Scan for the cell matching the given text and deliver its (X, Y) coordinate at center. 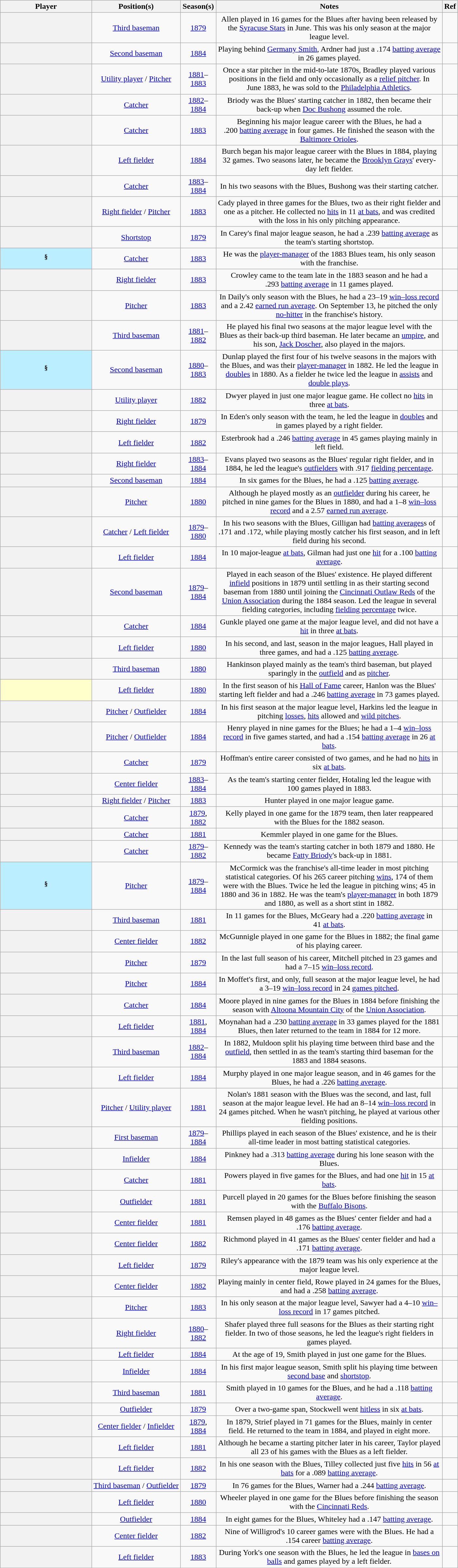
Center fielder / Infielder (136, 1426)
Moynahan had a .230 batting average in 33 games played for the 1881 Blues, then later returned to the team in 1884 for 12 more. (329, 1026)
Wheeler played in one game for the Blues before finishing the season with the Cincinnati Reds. (329, 1502)
Third baseman / Outfielder (136, 1485)
McGunnigle played in one game for the Blues in 1882; the final game of his playing career. (329, 941)
1879, 1882 (198, 817)
1879–1880 (198, 532)
Pinkney had a .313 batting average during his lone season with the Blues. (329, 1159)
Shortstop (136, 237)
Evans played two seasons as the Blues' regular right fielder, and in 1884, he led the league's outfielders with .917 fielding percentage. (329, 463)
In Carey's final major league season, he had a .239 batting average as the team's starting shortstop. (329, 237)
In eight games for the Blues, Whiteley had a .147 batting average. (329, 1519)
Pitcher / Utility player (136, 1108)
Smith played in 10 games for the Blues, and he had a .118 batting average. (329, 1392)
Allen played in 16 games for the Blues after having been released by the Syracuse Stars in June. This was his only season at the major league level. (329, 28)
In his second, and last, season in the major leagues, Hall played in three games, and had a .125 batting average. (329, 648)
1881–1882 (198, 336)
Dwyer played in just one major league game. He collect no hits in three at bats. (329, 400)
Crowley came to the team late in the 1883 season and he had a .293 batting average in 11 games played. (329, 279)
In 76 games for the Blues, Warner had a .244 batting average. (329, 1485)
Utility player (136, 400)
In his only season at the major league level, Sawyer had a 4–10 win–loss record in 17 games pitched. (329, 1308)
Position(s) (136, 7)
1880–1882 (198, 1333)
In Eden's only season with the team, he led the league in doubles and in games played by a right fielder. (329, 421)
During York's one season with the Blues, he led the league in bases on balls and games played by a left fielder. (329, 1557)
In his one season with the Blues, Tilley collected just five hits in 56 at bats for a .089 batting average. (329, 1469)
As the team's starting center fielder, Hotaling led the league with 100 games played in 1883. (329, 784)
Playing behind Germany Smith, Ardner had just a .174 batting average in 26 games played. (329, 54)
Hankinson played mainly as the team's third baseman, but played sparingly in the outfield and as pitcher. (329, 668)
Murphy played in one major league season, and in 46 games for the Blues, he had a .226 batting average. (329, 1077)
In the last full season of his career, Mitchell pitched in 23 games and had a 7–15 win–loss record. (329, 962)
Ref (450, 7)
1881–1883 (198, 79)
In 11 games for the Blues, McGeary had a .220 batting average in 41 at bats. (329, 920)
Phillips played in each season of the Blues' existence, and he is their all-time leader in most batting statistical categories. (329, 1138)
In the first season of his Hall of Fame career, Hanlon was the Blues' starting left fielder and had a .246 batting average in 73 games played. (329, 690)
In his first major league season, Smith split his playing time between second base and shortstop. (329, 1371)
Richmond played in 41 games as the Blues' center fielder and had a .171 batting average. (329, 1244)
Remsen played in 48 games as the Blues' center fielder and had a .176 batting average. (329, 1223)
Hoffman's entire career consisted of two games, and he had no hits in six at bats. (329, 762)
Briody was the Blues' starting catcher in 1882, then became their back-up when Doc Bushong assumed the role. (329, 104)
Kemmler played in one game for the Blues. (329, 834)
Nine of Willigrod's 10 career games were with the Blues. He had a .154 career batting average. (329, 1536)
1881, 1884 (198, 1026)
Season(s) (198, 7)
In his two seasons with the Blues, Bushong was their starting catcher. (329, 186)
He was the player-manager of the 1883 Blues team, his only season with the franchise. (329, 259)
Utility player / Pitcher (136, 79)
Although he became a starting pitcher later in his career, Taylor played all 23 of his games with the Blues as a left fielder. (329, 1447)
Over a two-game span, Stockwell went hitless in six at bats. (329, 1409)
Henry played in nine games for the Blues; he had a 1–4 win–loss record in five games started, and had a .154 batting average in 26 at bats. (329, 737)
Player (46, 7)
1879–1882 (198, 851)
At the age of 19, Smith played in just one game for the Blues. (329, 1354)
In six games for the Blues, he had a .125 batting average. (329, 480)
Riley's appearance with the 1879 team was his only experience at the major league level. (329, 1265)
1879, 1884 (198, 1426)
1880–1883 (198, 370)
In Moffet's first, and only, full season at the major league level, he had a 3–19 win–loss record in 24 games pitched. (329, 984)
In 1879, Strief played in 71 games for the Blues, mainly in center field. He returned to the team in 1884, and played in eight more. (329, 1426)
Catcher / Left fielder (136, 532)
Moore played in nine games for the Blues in 1884 before finishing the season with Altoona Mountain City of the Union Association. (329, 1005)
Kelly played in one game for the 1879 team, then later reappeared with the Blues for the 1882 season. (329, 817)
Notes (329, 7)
Beginning his major league career with the Blues, he had a .200 batting average in four games. He finished the season with the Baltimore Orioles. (329, 130)
Purcell played in 20 games for the Blues before finishing the season with the Buffalo Bisons. (329, 1201)
Hunter played in one major league game. (329, 801)
Powers played in five games for the Blues, and had one hit in 15 at bats. (329, 1180)
Playing mainly in center field, Rowe played in 24 games for the Blues, and had a .258 batting average. (329, 1286)
Kennedy was the team's starting catcher in both 1879 and 1880. He became Fatty Briody's back-up in 1881. (329, 851)
First baseman (136, 1138)
In 10 major-league at bats, Gilman had just one hit for a .100 batting average. (329, 557)
Esterbrook had a .246 batting average in 45 games playing mainly in left field. (329, 443)
In his first season at the major league level, Harkins led the league in pitching losses, hits allowed and wild pitches. (329, 711)
Gunkle played one game at the major league level, and did not have a hit in three at bats. (329, 626)
